Capture the cell that displays the provided text and extract its [X, Y] central coordinate. 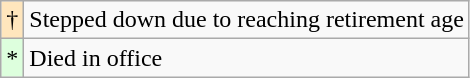
† [12, 20]
Died in office [247, 58]
* [12, 58]
Stepped down due to reaching retirement age [247, 20]
